Find where the given text appears and provide that cell's center as (X, Y) coordinate. 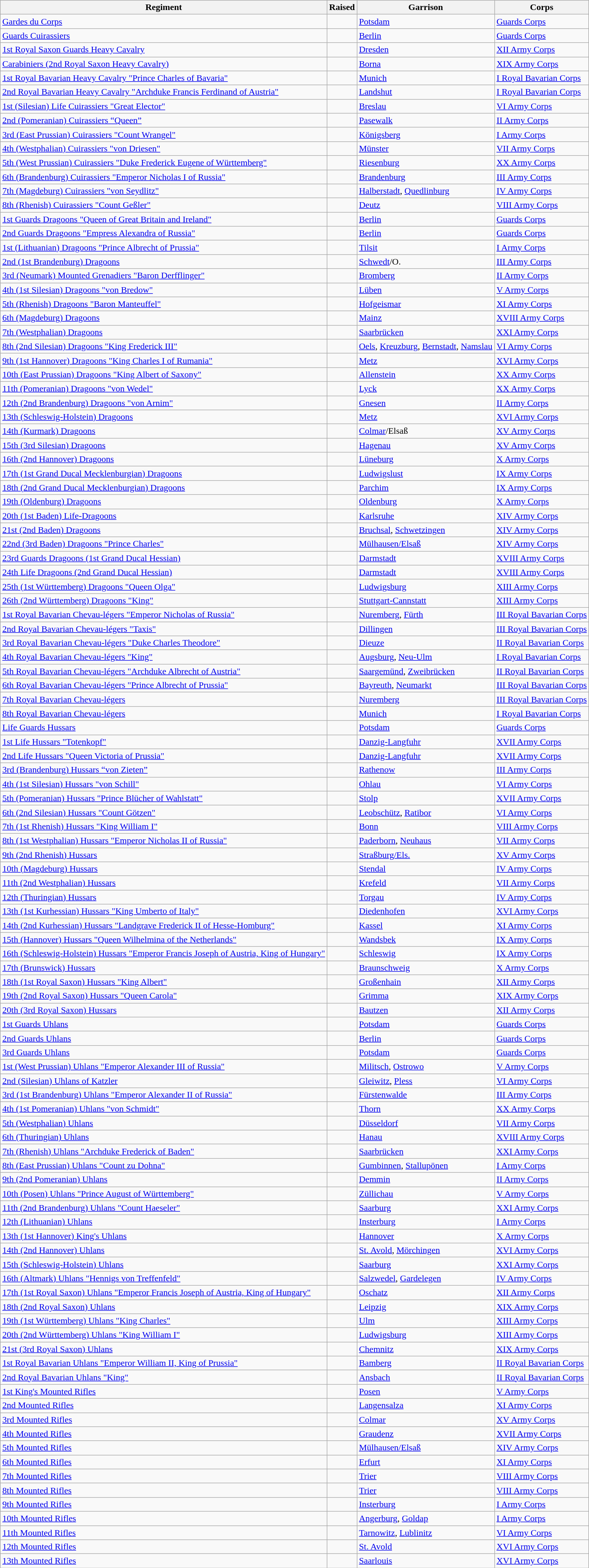
12th (Thuringian) Hussars (164, 897)
20th (1st Baden) Life-Dragoons (164, 516)
Guards Cuirassiers (164, 36)
1st Royal Saxon Guards Heavy Cavalry (164, 50)
Breslau (426, 106)
15th (3rd Silesian) Dragoons (164, 445)
2nd Guards Dragoons "Empress Alexandra of Russia" (164, 233)
Tilsit (426, 247)
Allenstein (426, 374)
Stendal (426, 869)
2nd Royal Bavarian Chevau-légers "Taxis" (164, 629)
3rd (1st Brandenburg) Uhlans "Emperor Alexander II of Russia" (164, 1095)
17th (Brunswick) Hussars (164, 968)
4th (1st Silesian) Dragoons "von Bredow" (164, 290)
Militsch, Ostrowo (426, 1066)
25th (1st Württemberg) Dragoons "Queen Olga" (164, 586)
10th (Magdeburg) Hussars (164, 869)
22nd (3rd Baden) Dragoons "Prince Charles" (164, 544)
Ohlau (426, 784)
7th (1st Rhenish) Hussars "King William I" (164, 826)
19th (2nd Royal Saxon) Hussars "Queen Carola" (164, 996)
Oldenburg (426, 502)
2nd (Silesian) Uhlans of Katzler (164, 1081)
11th (2nd Westphalian) Hussars (164, 883)
14th (2nd Hannover) Uhlans (164, 1250)
Bayreuth, Neumarkt (426, 685)
Graudenz (426, 1434)
13th Mounted Rifles (164, 1561)
Thorn (426, 1109)
12th Mounted Rifles (164, 1547)
3rd (Neumark) Mounted Grenadiers "Baron Derfflinger" (164, 276)
Mainz (426, 318)
19th (Oldenburg) Dragoons (164, 502)
16th (2nd Hannover) Dragoons (164, 459)
16th (Schleswig-Holstein) Hussars "Emperor Francis Joseph of Austria, King of Hungary" (164, 954)
Erfurt (426, 1462)
Gnesen (426, 403)
Torgau (426, 897)
9th (1st Hannover) Dragoons "King Charles I of Rumania" (164, 360)
Gardes du Corps (164, 22)
3rd Guards Uhlans (164, 1052)
Gleiwitz, Pless (426, 1081)
Hagenau (426, 445)
1st (West Prussian) Uhlans "Emperor Alexander III of Russia" (164, 1066)
1st King's Mounted Rifles (164, 1391)
Lüneburg (426, 459)
8th (Rhenish) Cuirassiers "Count Geßler" (164, 205)
Braunschweig (426, 968)
21st (2nd Baden) Dragoons (164, 530)
4th (1st Pomeranian) Uhlans "von Schmidt" (164, 1109)
Oels, Kreuzburg, Bernstadt, Namslau (426, 346)
6th Royal Bavarian Chevau-légers "Prince Albrecht of Prussia" (164, 685)
Chemnitz (426, 1349)
5th (Pomeranian) Hussars "Prince Blücher of Wahlstatt" (164, 798)
Bonn (426, 826)
5th (West Prussian) Cuirassiers "Duke Frederick Eugene of Württemberg" (164, 163)
4th (1st Silesian) Hussars "von Schill" (164, 784)
1st Royal Bavarian Heavy Cavalry "Prince Charles of Bavaria" (164, 78)
Diedenhofen (426, 911)
13th (1st Hannover) King's Uhlans (164, 1236)
Raised (342, 7)
Landshut (426, 92)
18th (1st Royal Saxon) Hussars "King Albert" (164, 982)
Demmin (426, 1180)
17th (1st Royal Saxon) Uhlans "Emperor Francis Joseph of Austria, King of Hungary" (164, 1292)
Colmar (426, 1420)
7th (Westphalian) Dragoons (164, 332)
Salzwedel, Gardelegen (426, 1278)
Grimma (426, 996)
13th (Schleswig-Holstein) Dragoons (164, 417)
Karlsruhe (426, 516)
Posen (426, 1391)
Life Guards Hussars (164, 728)
7th (Magdeburg) Cuirassiers "von Seydlitz" (164, 191)
24th Life Dragoons (2nd Grand Ducal Hessian) (164, 572)
Wandsbek (426, 939)
11th (2nd Brandenburg) Uhlans "Count Haeseler" (164, 1208)
Rathenow (426, 770)
Corps (541, 7)
2nd (Pomeranian) Cuirassiers “Queen” (164, 120)
9th Mounted Rifles (164, 1504)
10th Mounted Rifles (164, 1518)
Hannover (426, 1236)
Halberstadt, Quedlinburg (426, 191)
13th (1st Kurhessian) Hussars "King Umberto of Italy" (164, 911)
2nd Royal Bavarian Uhlans "King" (164, 1377)
9th (2nd Rhenish) Hussars (164, 854)
Lüben (426, 290)
Riesenburg (426, 163)
14th (2nd Kurhessian) Hussars "Landgrave Frederick II of Hesse-Homburg" (164, 925)
23rd Guards Dragoons (1st Grand Ducal Hessian) (164, 558)
6th (2nd Silesian) Hussars "Count Götzen" (164, 812)
Gumbinnen, Stallupönen (426, 1165)
Leipzig (426, 1306)
1st Guards Dragoons "Queen of Great Britain and Ireland" (164, 219)
21st (3rd Royal Saxon) Uhlans (164, 1349)
Ulm (426, 1321)
Lyck (426, 388)
Pasewalk (426, 120)
Dresden (426, 50)
5th Mounted Rifles (164, 1448)
Brandenburg (426, 177)
1st Life Hussars "Totenkopf" (164, 742)
Krefeld (426, 883)
Ludwigslust (426, 473)
Tarnowitz, Lublinitz (426, 1533)
Münster (426, 148)
8th (2nd Silesian) Dragoons "King Frederick III" (164, 346)
1st (Silesian) Life Cuirassiers "Great Elector" (164, 106)
15th (Hannover) Hussars "Queen Wilhelmina of the Netherlands" (164, 939)
8th Royal Bavarian Chevau-légers (164, 714)
5th Royal Bavarian Chevau-légers "Archduke Albrecht of Austria" (164, 671)
2nd Mounted Rifles (164, 1405)
2nd Guards Uhlans (164, 1038)
Bruchsal, Schwetzingen (426, 530)
Hanau (426, 1137)
Fürstenwalde (426, 1095)
1st Royal Bavarian Uhlans "Emperor William II, King of Prussia" (164, 1363)
5th (Rhenish) Dragoons "Baron Manteuffel" (164, 304)
Carabiniers (2nd Royal Saxon Heavy Cavalry) (164, 64)
12th (Lithuanian) Uhlans (164, 1222)
18th (2nd Grand Ducal Mecklenburgian) Dragoons (164, 488)
Schleswig (426, 954)
Garrison (426, 7)
9th (2nd Pomeranian) Uhlans (164, 1180)
Ansbach (426, 1377)
6th (Thuringian) Uhlans (164, 1137)
19th (1st Württemberg) Uhlans "King Charles" (164, 1321)
10th (Posen) Uhlans "Prince August of Württemberg" (164, 1194)
14th (Kurmark) Dragoons (164, 431)
1st Royal Bavarian Chevau-légers "Emperor Nicholas of Russia" (164, 614)
26th (2nd Württemberg) Dragoons "King" (164, 600)
12th (2nd Brandenburg) Dragoons "von Arnim" (164, 403)
Königsberg (426, 134)
2nd Royal Bavarian Heavy Cavalry "Archduke Francis Ferdinand of Austria" (164, 92)
8th (East Prussian) Uhlans "Count zu Dohna" (164, 1165)
11th Mounted Rifles (164, 1533)
7th (Rhenish) Uhlans "Archduke Frederick of Baden" (164, 1151)
7th Mounted Rifles (164, 1476)
5th (Westphalian) Uhlans (164, 1123)
10th (East Prussian) Dragoons "King Albert of Saxony" (164, 374)
Leobschütz, Ratibor (426, 812)
Nuremberg, Fürth (426, 614)
St. Avold, Mörchingen (426, 1250)
11th (Pomeranian) Dragoons "von Wedel" (164, 388)
16th (Altmark) Uhlans "Hennigs von Treffenfeld" (164, 1278)
Saargemünd, Zweibrücken (426, 671)
Langensalza (426, 1405)
Straßburg/Els. (426, 854)
Nuremberg (426, 699)
Angerburg, Goldap (426, 1518)
St. Avold (426, 1547)
Stuttgart-Cannstatt (426, 600)
Dieuze (426, 643)
18th (2nd Royal Saxon) Uhlans (164, 1306)
Bromberg (426, 276)
Kassel (426, 925)
8th Mounted Rifles (164, 1490)
Regiment (164, 7)
Dillingen (426, 629)
Stolp (426, 798)
6th Mounted Rifles (164, 1462)
Paderborn, Neuhaus (426, 840)
20th (2nd Württemberg) Uhlans "King William I" (164, 1335)
3rd (East Prussian) Cuirassiers "Count Wrangel" (164, 134)
Deutz (426, 205)
3rd Mounted Rifles (164, 1420)
1st (Lithuanian) Dragoons "Prince Albrecht of Prussia" (164, 247)
3rd (Brandenburg) Hussars “von Zieten” (164, 770)
Oschatz (426, 1292)
17th (1st Grand Ducal Mecklenburgian) Dragoons (164, 473)
6th (Magdeburg) Dragoons (164, 318)
4th (Westphalian) Cuirassiers "von Driesen" (164, 148)
Parchim (426, 488)
Augsburg, Neu-Ulm (426, 657)
6th (Brandenburg) Cuirassiers "Emperor Nicholas I of Russia" (164, 177)
Saarlouis (426, 1561)
15th (Schleswig-Holstein) Uhlans (164, 1264)
4th Royal Bavarian Chevau-légers "King" (164, 657)
Bautzen (426, 1010)
Schwedt/O. (426, 262)
2nd Life Hussars "Queen Victoria of Prussia" (164, 756)
Düsseldorf (426, 1123)
Großenhain (426, 982)
Hofgeismar (426, 304)
4th Mounted Rifles (164, 1434)
20th (3rd Royal Saxon) Hussars (164, 1010)
Borna (426, 64)
8th (1st Westphalian) Hussars "Emperor Nicholas II of Russia" (164, 840)
Colmar/Elsaß (426, 431)
7th Royal Bavarian Chevau-légers (164, 699)
Züllichau (426, 1194)
Bamberg (426, 1363)
1st Guards Uhlans (164, 1024)
3rd Royal Bavarian Chevau-légers "Duke Charles Theodore" (164, 643)
2nd (1st Brandenburg) Dragoons (164, 262)
